Locate the cell with the specified text and output its (x, y) center coordinate. 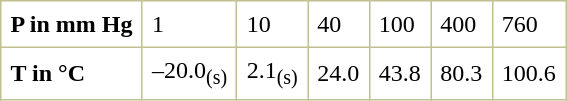
2.1(s) (272, 74)
400 (461, 24)
760 (529, 24)
80.3 (461, 74)
–20.0(s) (190, 74)
P in mm Hg (72, 24)
10 (272, 24)
24.0 (339, 74)
1 (190, 24)
100.6 (529, 74)
T in °C (72, 74)
43.8 (400, 74)
40 (339, 24)
100 (400, 24)
